Scan for the cell matching the given text and deliver its (x, y) coordinate at center. 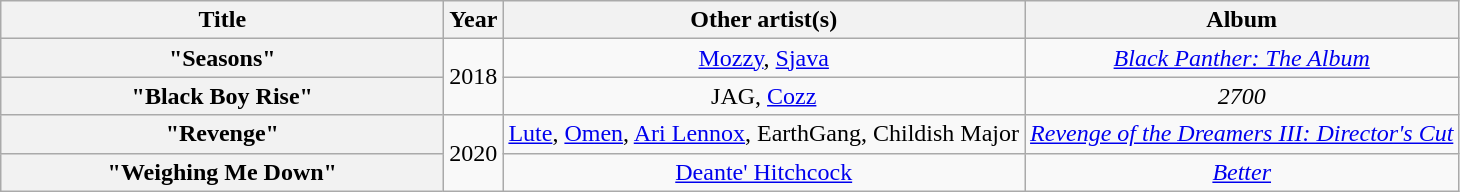
"Black Boy Rise" (222, 96)
2700 (1242, 96)
"Weighing Me Down" (222, 172)
Album (1242, 20)
2018 (474, 77)
Black Panther: The Album (1242, 58)
Lute, Omen, Ari Lennox, EarthGang, Childish Major (764, 134)
JAG, Cozz (764, 96)
2020 (474, 153)
"Seasons" (222, 58)
Deante' Hitchcock (764, 172)
Other artist(s) (764, 20)
Better (1242, 172)
Title (222, 20)
"Revenge" (222, 134)
Revenge of the Dreamers III: Director's Cut (1242, 134)
Year (474, 20)
Mozzy, Sjava (764, 58)
